Determine the [X, Y] coordinate at the center of the cell enclosing the given text.  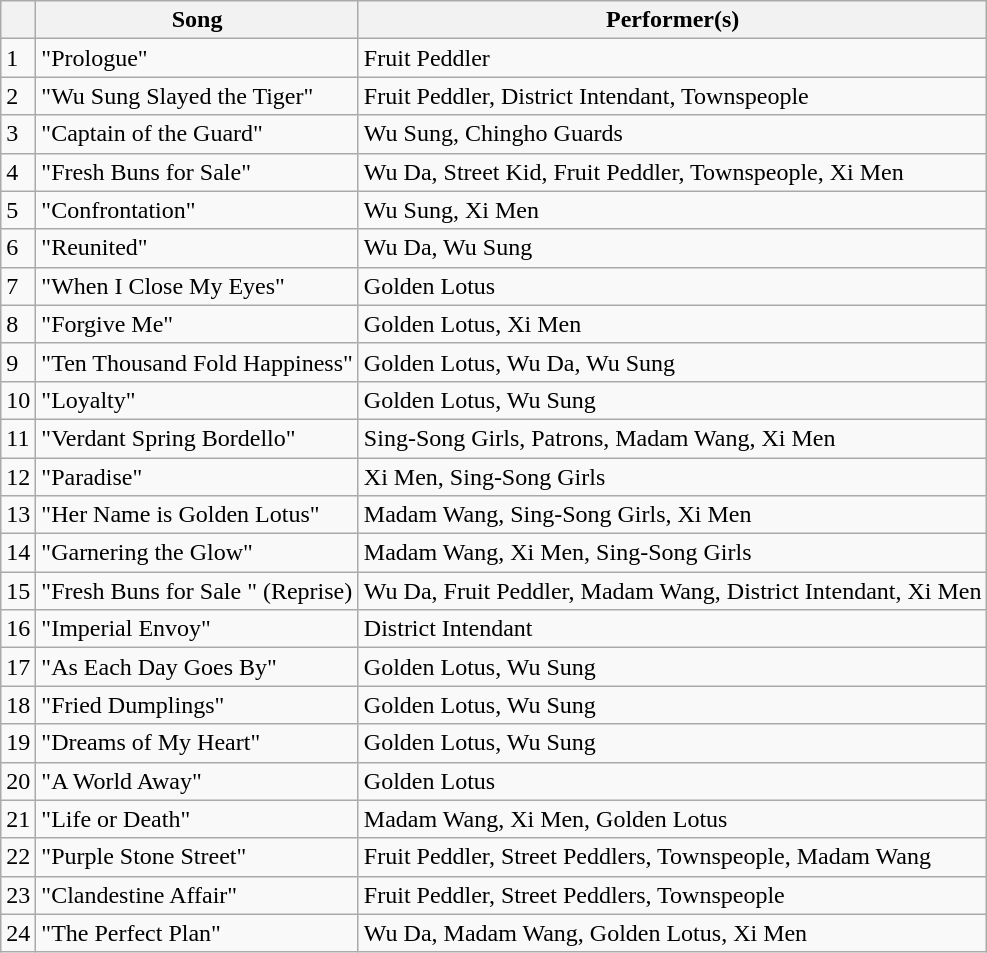
"Her Name is Golden Lotus" [198, 515]
5 [18, 210]
Wu Da, Wu Sung [672, 248]
Sing-Song Girls, Patrons, Madam Wang, Xi Men [672, 438]
2 [18, 96]
"Garnering the Glow" [198, 553]
District Intendant [672, 629]
Wu Sung, Chingho Guards [672, 134]
"Wu Sung Slayed the Tiger" [198, 96]
"Paradise" [198, 477]
12 [18, 477]
"Imperial Envoy" [198, 629]
Madam Wang, Xi Men, Golden Lotus [672, 819]
"Clandestine Affair" [198, 895]
19 [18, 743]
13 [18, 515]
Wu Da, Madam Wang, Golden Lotus, Xi Men [672, 933]
"A World Away" [198, 781]
"Purple Stone Street" [198, 857]
"Forgive Me" [198, 324]
14 [18, 553]
"Fresh Buns for Sale " (Reprise) [198, 591]
16 [18, 629]
"Captain of the Guard" [198, 134]
17 [18, 667]
"The Perfect Plan" [198, 933]
"Life or Death" [198, 819]
"Reunited" [198, 248]
Golden Lotus, Wu Da, Wu Sung [672, 362]
Xi Men, Sing-Song Girls [672, 477]
"Loyalty" [198, 400]
Madam Wang, Xi Men, Sing-Song Girls [672, 553]
Fruit Peddler [672, 58]
11 [18, 438]
"Ten Thousand Fold Happiness" [198, 362]
"Verdant Spring Bordello" [198, 438]
Fruit Peddler, Street Peddlers, Townspeople [672, 895]
6 [18, 248]
Wu Da, Fruit Peddler, Madam Wang, District Intendant, Xi Men [672, 591]
Madam Wang, Sing-Song Girls, Xi Men [672, 515]
4 [18, 172]
"Dreams of My Heart" [198, 743]
8 [18, 324]
23 [18, 895]
"As Each Day Goes By" [198, 667]
3 [18, 134]
7 [18, 286]
1 [18, 58]
"Fresh Buns for Sale" [198, 172]
"Fried Dumplings" [198, 705]
Fruit Peddler, Street Peddlers, Townspeople, Madam Wang [672, 857]
Golden Lotus, Xi Men [672, 324]
9 [18, 362]
Wu Sung, Xi Men [672, 210]
18 [18, 705]
22 [18, 857]
"When I Close My Eyes" [198, 286]
Song [198, 20]
21 [18, 819]
10 [18, 400]
"Confrontation" [198, 210]
24 [18, 933]
Wu Da, Street Kid, Fruit Peddler, Townspeople, Xi Men [672, 172]
15 [18, 591]
Performer(s) [672, 20]
Fruit Peddler, District Intendant, Townspeople [672, 96]
"Prologue" [198, 58]
20 [18, 781]
